Capture the cell that displays the provided text and extract its (X, Y) central coordinate. 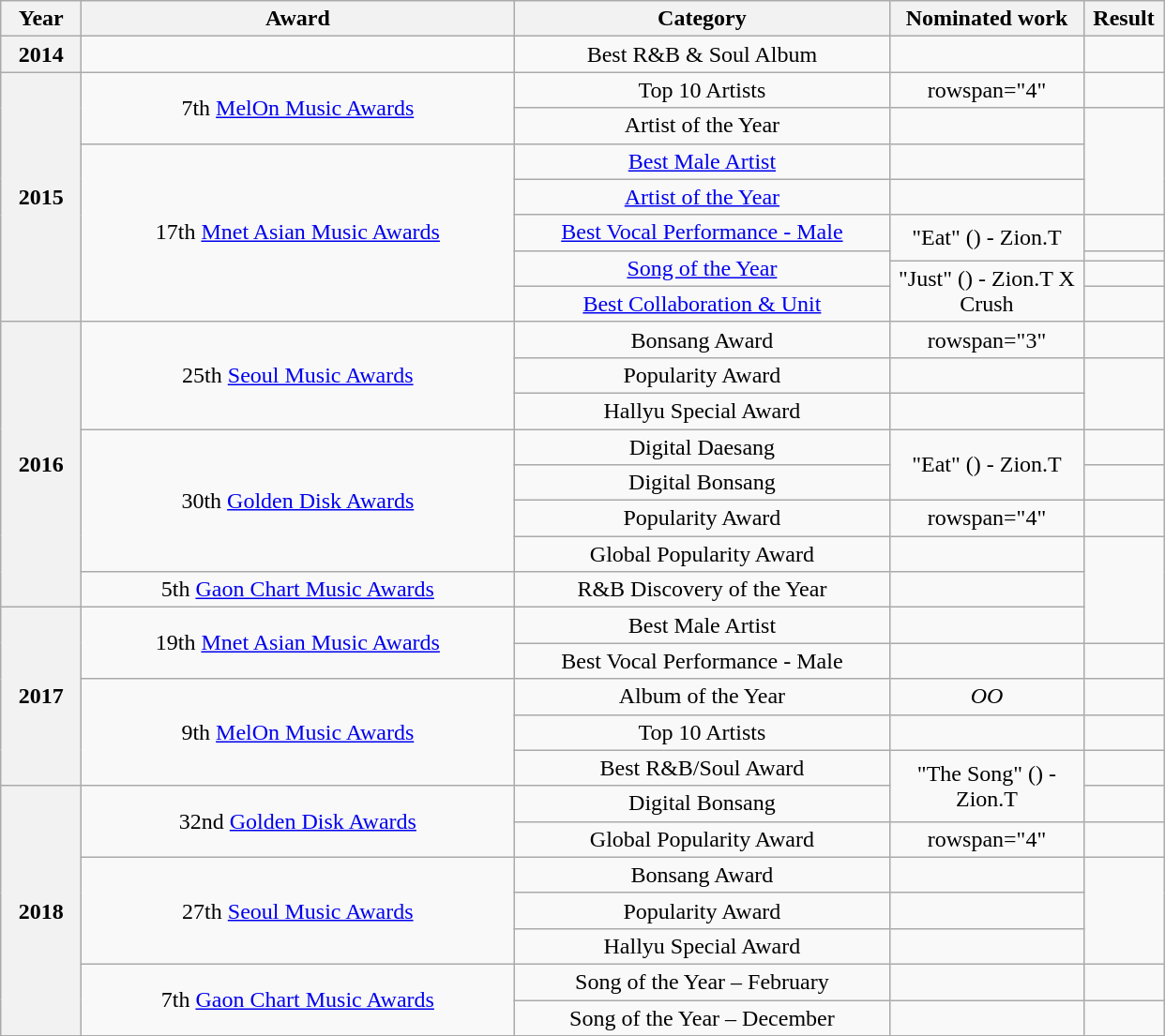
Category (702, 19)
25th Seoul Music Awards (298, 375)
2016 (41, 464)
rowspan="3" (987, 339)
Award (298, 19)
"The Song" () - Zion.T (987, 786)
17th Mnet Asian Music Awards (298, 233)
9th MelOn Music Awards (298, 732)
Song of the Year – December (702, 1017)
Digital Daesang (702, 447)
Nominated work (987, 19)
2017 (41, 697)
Year (41, 19)
2014 (41, 54)
2018 (41, 910)
2015 (41, 197)
Album of the Year (702, 697)
27th Seoul Music Awards (298, 910)
R&B Discovery of the Year (702, 590)
Song of the Year – February (702, 982)
32nd Golden Disk Awards (298, 821)
Song of the Year (702, 268)
Best Collaboration & Unit (702, 304)
30th Golden Disk Awards (298, 501)
OO (987, 697)
"Just" () - Zion.T X Crush (987, 291)
Result (1124, 19)
Best R&B & Soul Album (702, 54)
19th Mnet Asian Music Awards (298, 643)
Best R&B/Soul Award (702, 768)
5th Gaon Chart Music Awards (298, 590)
7th Gaon Chart Music Awards (298, 999)
7th MelOn Music Awards (298, 108)
